Pinpoint the cell where the given text exists, returning its (X, Y) midpoint coordinate. 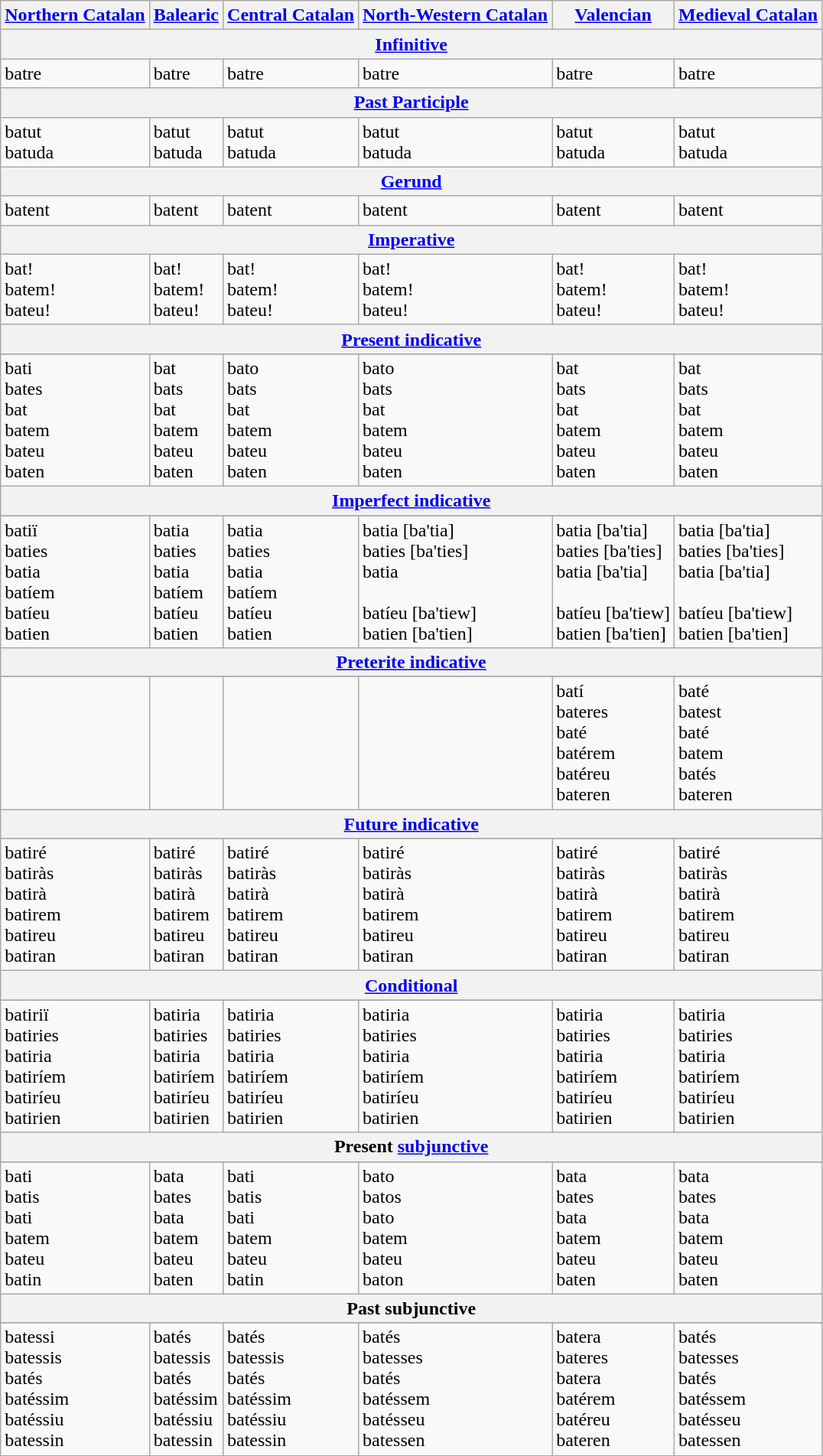
Present subjunctive (411, 1147)
Future indicative (411, 824)
baterabateresbaterabatérembatéreubateren (613, 1389)
Gerund (411, 181)
Conditional (411, 985)
Imperative (411, 239)
batiï baties batia batíem batíeu batien (75, 581)
batébatestbatébatembatésbateren (748, 744)
batíbateresbatébatérembatéreubateren (613, 744)
Central Catalan (291, 15)
batia [ba'tia]baties [ba'ties]batia batíeu [ba'tiew]batien [ba'tien] (456, 581)
Infinitive (411, 44)
Medieval Catalan (748, 15)
Northern Catalan (75, 15)
Preterite indicative (411, 663)
batibatesbatbatembateubaten (75, 419)
Past Participle (411, 103)
North-Western Catalan (456, 15)
Past subjunctive (411, 1308)
Balearic (186, 15)
batiriïbatiriesbatiriabatiríembatiríeubatirien (75, 1067)
batessibatessisbatésbatéssimbatéssiubatessin (75, 1389)
Valencian (613, 15)
batobatosbatobatembateubaton (456, 1227)
Present indicative (411, 339)
Imperfect indicative (411, 500)
